Locate the cell with the specified text and output its (X, Y) center coordinate. 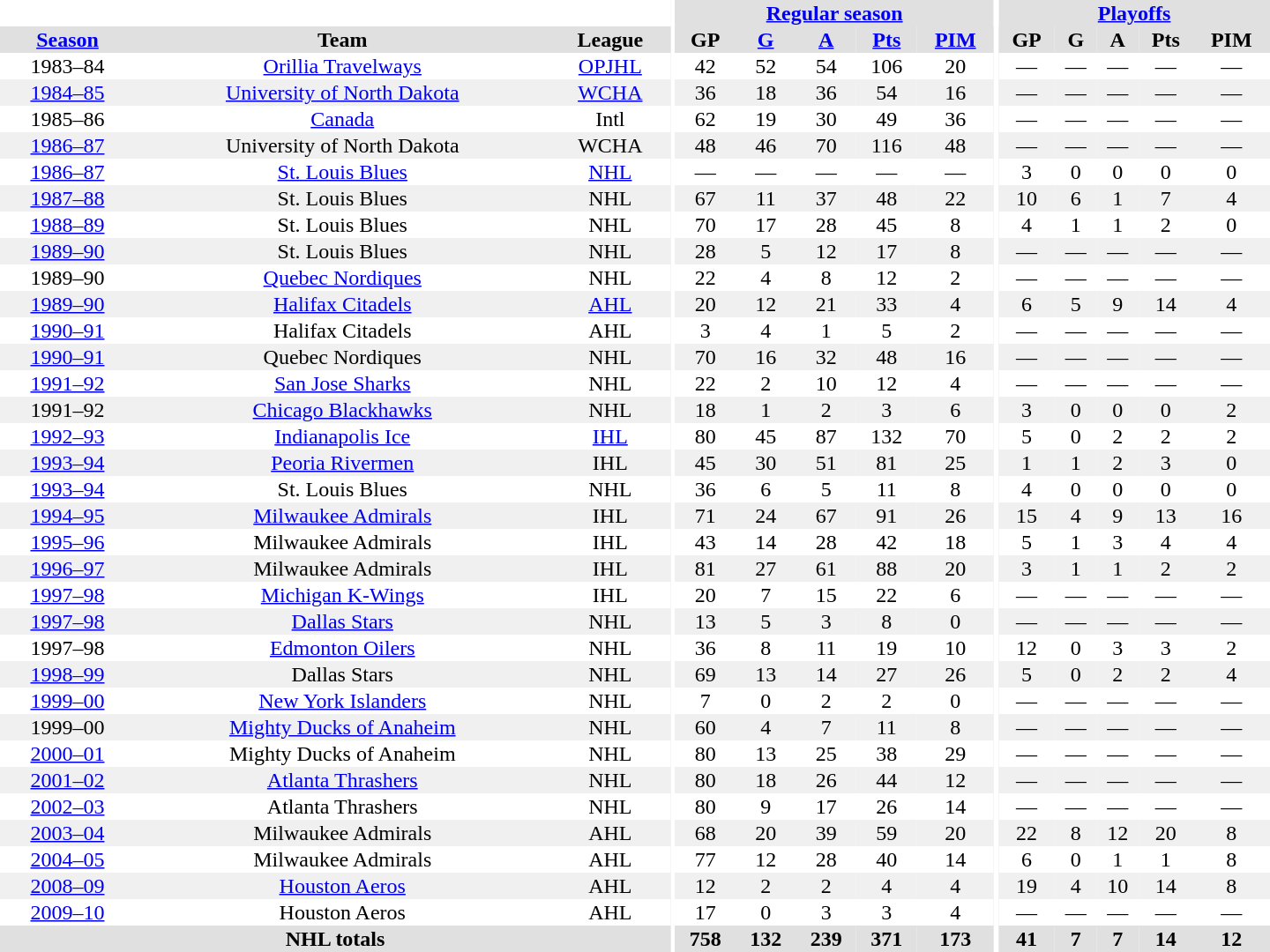
41 (1027, 939)
1998–99 (67, 674)
61 (825, 569)
24 (766, 516)
87 (825, 436)
758 (706, 939)
1994–95 (67, 516)
1995–96 (67, 542)
38 (887, 754)
88 (887, 569)
Intl (610, 119)
239 (825, 939)
Indianapolis Ice (342, 436)
52 (766, 66)
1983–84 (67, 66)
OPJHL (610, 66)
Season (67, 40)
1992–93 (67, 436)
60 (706, 727)
44 (887, 780)
40 (887, 859)
Edmonton Oilers (342, 648)
1987–88 (67, 198)
116 (887, 145)
2008–09 (67, 886)
2003–04 (67, 833)
2000–01 (67, 754)
Michigan K-Wings (342, 595)
1996–97 (67, 569)
29 (956, 754)
New York Islanders (342, 701)
39 (825, 833)
2001–02 (67, 780)
1984–85 (67, 93)
Team (342, 40)
71 (706, 516)
21 (825, 304)
League (610, 40)
51 (825, 463)
43 (706, 542)
San Jose Sharks (342, 383)
2009–10 (67, 912)
49 (887, 119)
NHL totals (335, 939)
59 (887, 833)
37 (825, 198)
2002–03 (67, 807)
46 (766, 145)
69 (706, 674)
Orillia Travelways (342, 66)
33 (887, 304)
Playoffs (1134, 13)
1985–86 (67, 119)
Peoria Rivermen (342, 463)
32 (825, 357)
91 (887, 516)
62 (706, 119)
68 (706, 833)
77 (706, 859)
106 (887, 66)
Chicago Blackhawks (342, 410)
2004–05 (67, 859)
371 (887, 939)
Canada (342, 119)
Regular season (834, 13)
173 (956, 939)
1988–89 (67, 225)
